Capture the cell that displays the provided text and extract its (X, Y) central coordinate. 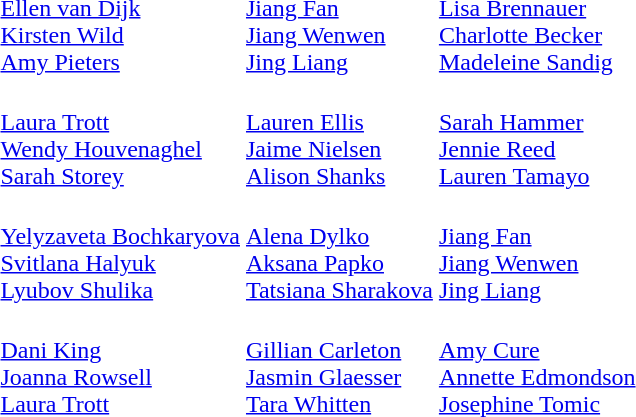
Alena DylkoAksana PapkoTatsiana Sharakova (339, 250)
Lauren EllisJaime NielsenAlison Shanks (339, 136)
